Search for the cell housing the specified text and yield its [X, Y] center coordinate. 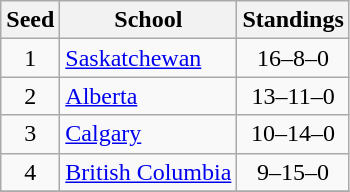
British Columbia [148, 172]
16–8–0 [293, 58]
Saskatchewan [148, 58]
3 [30, 134]
Standings [293, 20]
Alberta [148, 96]
2 [30, 96]
4 [30, 172]
13–11–0 [293, 96]
School [148, 20]
Calgary [148, 134]
Seed [30, 20]
10–14–0 [293, 134]
9–15–0 [293, 172]
1 [30, 58]
